Return (x, y) of the center of cell containing provided text 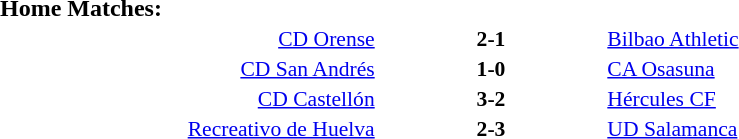
3-2 (492, 98)
1-0 (492, 68)
2-1 (492, 38)
